Locate the cell with the specified text and output its [x, y] center coordinate. 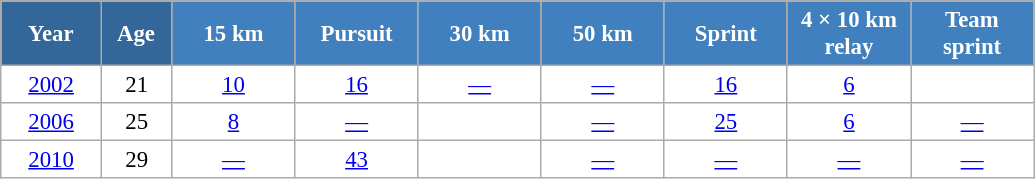
Pursuit [356, 34]
10 [234, 85]
Sprint [726, 34]
50 km [602, 34]
2010 [52, 160]
Year [52, 34]
2002 [52, 85]
30 km [480, 34]
29 [136, 160]
Team sprint [972, 34]
4 × 10 km relay [848, 34]
15 km [234, 34]
2006 [52, 122]
8 [234, 122]
21 [136, 85]
Age [136, 34]
43 [356, 160]
